Identify which cell holds the provided text, then report its [x, y] central coordinate. 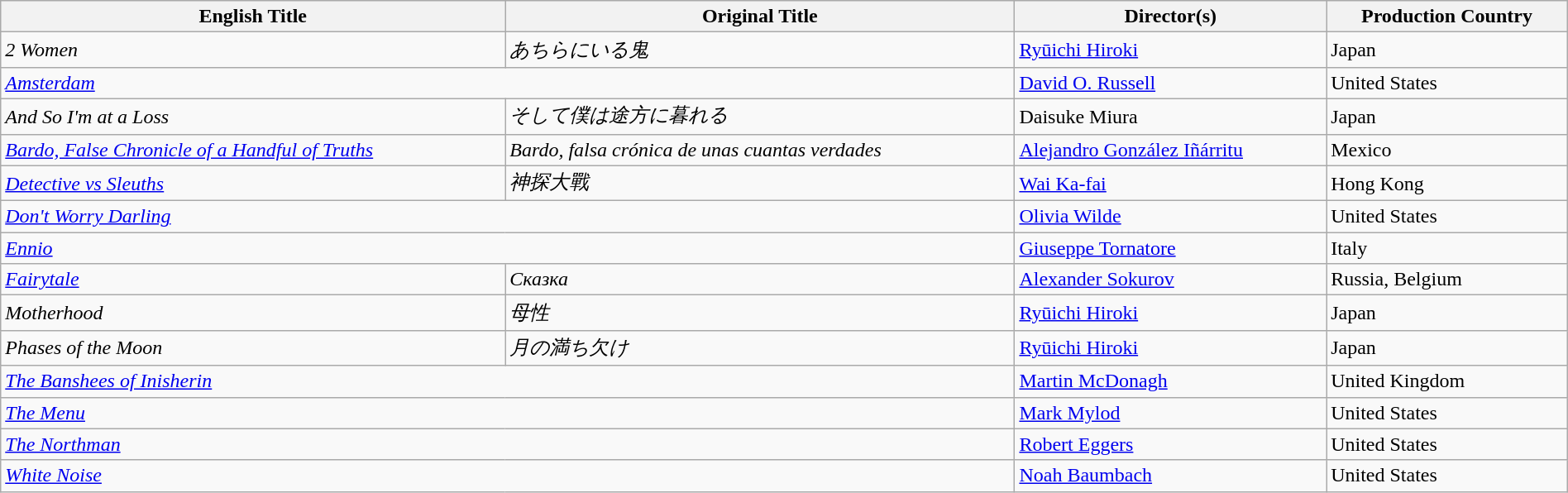
Director(s) [1171, 17]
United Kingdom [1447, 381]
Ennio [508, 248]
2 Women [253, 50]
Amsterdam [508, 83]
The Northman [508, 444]
Bardo, False Chronicle of a Handful of Truths [253, 150]
Motherhood [253, 313]
Fairytale [253, 280]
母性 [760, 313]
Production Country [1447, 17]
The Banshees of Inisherin [508, 381]
そして僕は途方に暮れる [760, 116]
And So I'm at a Loss [253, 116]
White Noise [508, 476]
Noah Baumbach [1171, 476]
Italy [1447, 248]
Detective vs Sleuths [253, 184]
Wai Ka-fai [1171, 184]
月の満ち欠け [760, 347]
David O. Russell [1171, 83]
Don't Worry Darling [508, 217]
Phases of the Moon [253, 347]
Mexico [1447, 150]
Olivia Wilde [1171, 217]
Original Title [760, 17]
The Menu [508, 413]
Alexander Sokurov [1171, 280]
Alejandro González Iñárritu [1171, 150]
Mark Mylod [1171, 413]
あちらにいる鬼 [760, 50]
Сказка [760, 280]
Daisuke Miura [1171, 116]
Martin McDonagh [1171, 381]
Hong Kong [1447, 184]
English Title [253, 17]
Russia, Belgium [1447, 280]
Bardo, falsa crónica de unas cuantas verdades [760, 150]
Robert Eggers [1171, 444]
Giuseppe Tornatore [1171, 248]
神探大戰 [760, 184]
